Scan for the cell matching the given text and deliver its (X, Y) coordinate at center. 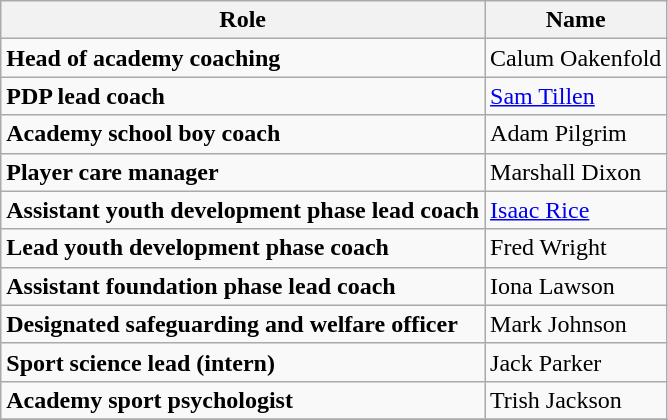
PDP lead coach (243, 96)
Adam Pilgrim (576, 134)
Assistant youth development phase lead coach (243, 210)
Marshall Dixon (576, 172)
Player care manager (243, 172)
Fred Wright (576, 248)
Academy sport psychologist (243, 400)
Role (243, 20)
Assistant foundation phase lead coach (243, 286)
Name (576, 20)
Jack Parker (576, 362)
Iona Lawson (576, 286)
Trish Jackson (576, 400)
Sport science lead (intern) (243, 362)
Sam Tillen (576, 96)
Mark Johnson (576, 324)
Isaac Rice (576, 210)
Lead youth development phase coach (243, 248)
Calum Oakenfold (576, 58)
Head of academy coaching (243, 58)
Designated safeguarding and welfare officer (243, 324)
Academy school boy coach (243, 134)
